Output the [X, Y] coordinate of the center of the cell containing the given text.  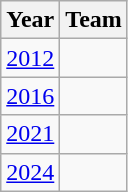
2024 [30, 172]
Team [94, 20]
Year [30, 20]
2012 [30, 58]
2021 [30, 134]
2016 [30, 96]
